Capture the cell that displays the provided text and extract its (x, y) central coordinate. 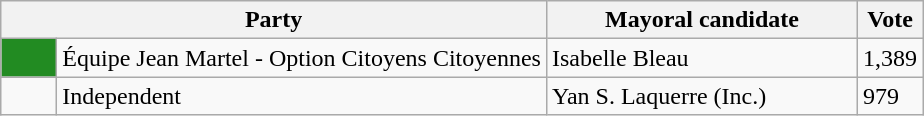
Mayoral candidate (702, 20)
Party (274, 20)
Vote (890, 20)
Isabelle Bleau (702, 58)
Independent (302, 96)
Équipe Jean Martel - Option Citoyens Citoyennes (302, 58)
1,389 (890, 58)
979 (890, 96)
Yan S. Laquerre (Inc.) (702, 96)
